Return (X, Y) of the center of cell containing provided text 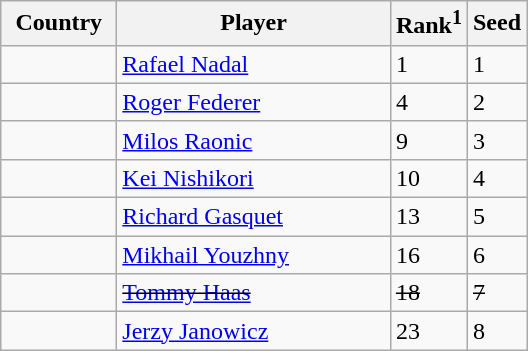
Roger Federer (254, 102)
Kei Nishikori (254, 178)
7 (496, 293)
23 (428, 331)
10 (428, 178)
Rafael Nadal (254, 64)
6 (496, 255)
9 (428, 140)
Jerzy Janowicz (254, 331)
Player (254, 24)
5 (496, 217)
Mikhail Youzhny (254, 255)
Tommy Haas (254, 293)
Richard Gasquet (254, 217)
Milos Raonic (254, 140)
Seed (496, 24)
2 (496, 102)
3 (496, 140)
18 (428, 293)
16 (428, 255)
Country (59, 24)
8 (496, 331)
Rank1 (428, 24)
13 (428, 217)
